Detect which cell encompasses the target text, then output its (x, y) center coordinate. 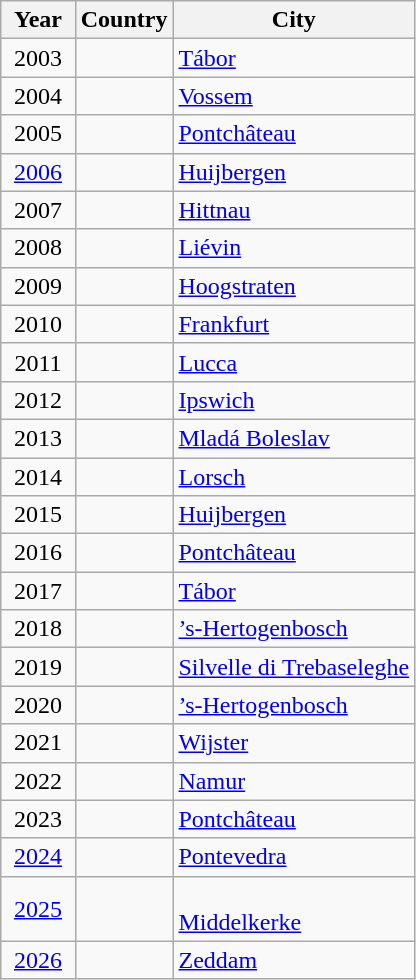
2010 (38, 324)
Hoogstraten (294, 286)
Lorsch (294, 477)
2006 (38, 172)
Liévin (294, 248)
Country (124, 20)
2009 (38, 286)
2017 (38, 591)
2016 (38, 553)
2026 (38, 960)
2011 (38, 362)
2024 (38, 857)
2013 (38, 438)
2023 (38, 819)
2015 (38, 515)
2019 (38, 667)
2018 (38, 629)
2025 (38, 908)
2014 (38, 477)
2020 (38, 705)
Ipswich (294, 400)
Mladá Boleslav (294, 438)
Wijster (294, 743)
Vossem (294, 96)
Zeddam (294, 960)
Lucca (294, 362)
2005 (38, 134)
2004 (38, 96)
Year (38, 20)
2022 (38, 781)
Frankfurt (294, 324)
Middelkerke (294, 908)
2003 (38, 58)
Pontevedra (294, 857)
2008 (38, 248)
City (294, 20)
Namur (294, 781)
2021 (38, 743)
2007 (38, 210)
Hittnau (294, 210)
2012 (38, 400)
Silvelle di Trebaseleghe (294, 667)
